For the text-containing cell, return its midpoint in (x, y) coordinate format. 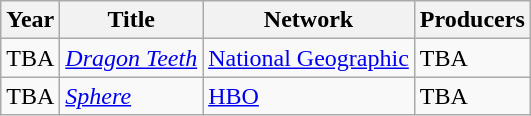
Sphere (132, 96)
National Geographic (309, 58)
Dragon Teeth (132, 58)
HBO (309, 96)
Year (30, 20)
Title (132, 20)
Producers (472, 20)
Network (309, 20)
